Scan for the cell matching the given text and deliver its [X, Y] coordinate at center. 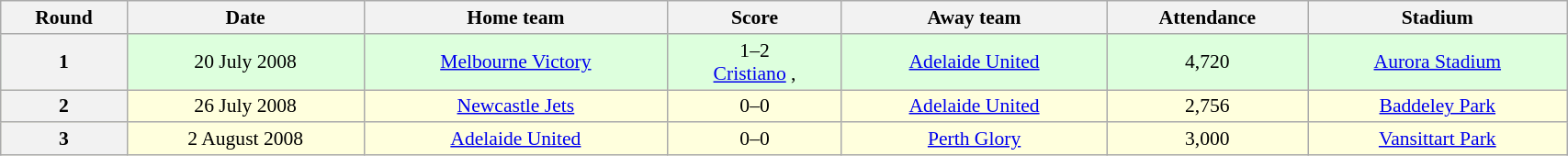
Newcastle Jets [516, 106]
1 [64, 62]
Perth Glory [974, 139]
Aurora Stadium [1438, 62]
Stadium [1438, 17]
2 [64, 106]
1–2Cristiano , [755, 62]
3,000 [1207, 139]
Away team [974, 17]
Baddeley Park [1438, 106]
Vansittart Park [1438, 139]
2 August 2008 [245, 139]
4,720 [1207, 62]
3 [64, 139]
Attendance [1207, 17]
20 July 2008 [245, 62]
26 July 2008 [245, 106]
Date [245, 17]
Round [64, 17]
2,756 [1207, 106]
Home team [516, 17]
Melbourne Victory [516, 62]
Score [755, 17]
